Capture the cell that displays the provided text and extract its [X, Y] central coordinate. 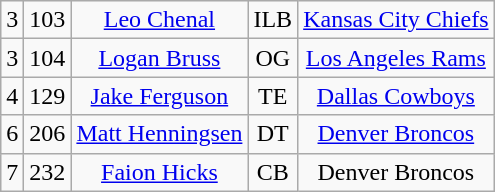
206 [48, 134]
6 [12, 134]
232 [48, 172]
CB [273, 172]
ILB [273, 20]
Logan Bruss [160, 58]
103 [48, 20]
Los Angeles Rams [396, 58]
Kansas City Chiefs [396, 20]
Faion Hicks [160, 172]
DT [273, 134]
7 [12, 172]
OG [273, 58]
104 [48, 58]
Jake Ferguson [160, 96]
Dallas Cowboys [396, 96]
129 [48, 96]
Leo Chenal [160, 20]
TE [273, 96]
Matt Henningsen [160, 134]
4 [12, 96]
